Scan for the cell matching the given text and deliver its (X, Y) coordinate at center. 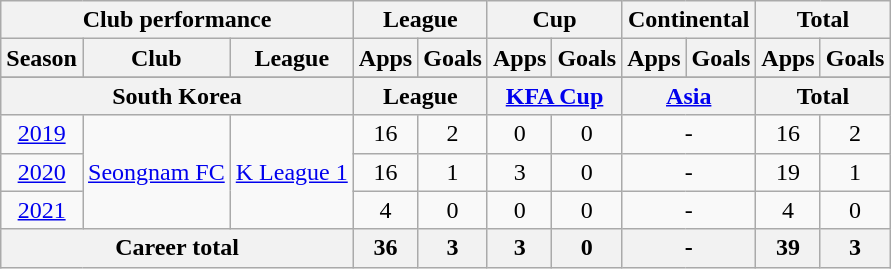
Career total (178, 248)
KFA Cup (554, 96)
Club (156, 58)
K League 1 (292, 172)
South Korea (178, 96)
19 (788, 172)
2019 (42, 134)
Seongnam FC (156, 172)
Club performance (178, 20)
2020 (42, 172)
Cup (554, 20)
2021 (42, 210)
Season (42, 58)
Continental (689, 20)
39 (788, 248)
36 (385, 248)
Asia (689, 96)
